Output the (X, Y) coordinate of the center of the cell containing the given text.  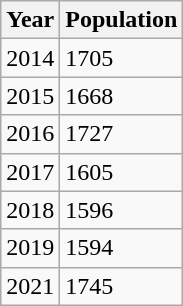
2019 (30, 248)
2017 (30, 172)
1705 (122, 58)
1605 (122, 172)
1745 (122, 286)
Population (122, 20)
2015 (30, 96)
1727 (122, 134)
2018 (30, 210)
2014 (30, 58)
1668 (122, 96)
1594 (122, 248)
Year (30, 20)
2016 (30, 134)
1596 (122, 210)
2021 (30, 286)
